Find where the given text appears and provide that cell's center as [x, y] coordinate. 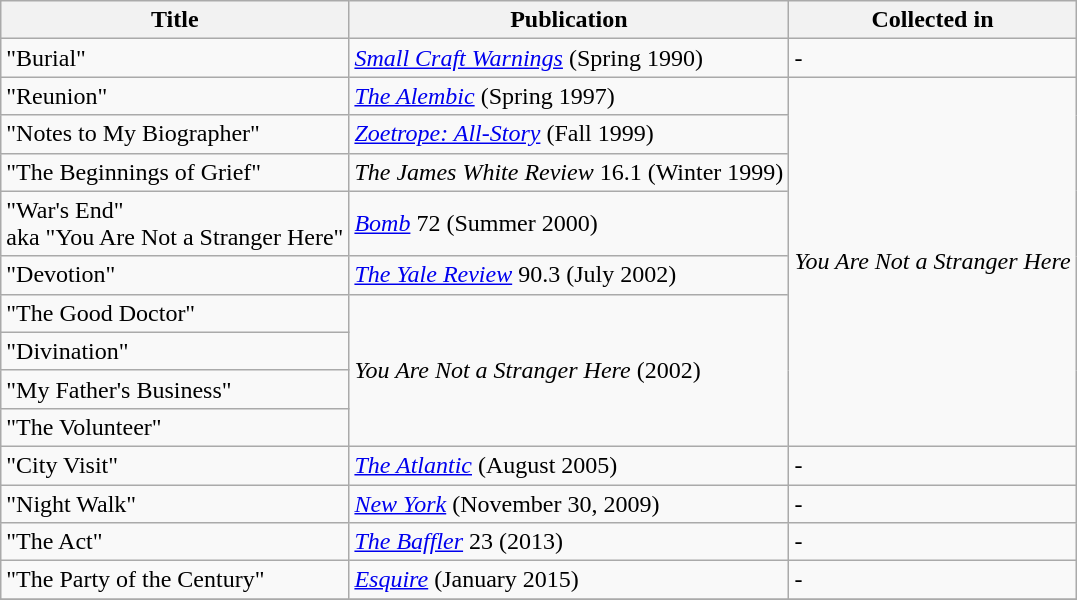
"The Volunteer" [175, 427]
"War's End"aka "You Are Not a Stranger Here" [175, 224]
"City Visit" [175, 465]
New York (November 30, 2009) [569, 503]
The Baffler 23 (2013) [569, 542]
"The Party of the Century" [175, 580]
"Night Walk" [175, 503]
"Burial" [175, 58]
The Atlantic (August 2005) [569, 465]
Publication [569, 20]
You Are Not a Stranger Here (2002) [569, 370]
"Divination" [175, 351]
"The Beginnings of Grief" [175, 172]
"The Good Doctor" [175, 313]
Collected in [932, 20]
Zoetrope: All-Story (Fall 1999) [569, 134]
You Are Not a Stranger Here [932, 262]
"Notes to My Biographer" [175, 134]
Small Craft Warnings (Spring 1990) [569, 58]
Esquire (January 2015) [569, 580]
The James White Review 16.1 (Winter 1999) [569, 172]
Bomb 72 (Summer 2000) [569, 224]
Title [175, 20]
"The Act" [175, 542]
"Reunion" [175, 96]
"Devotion" [175, 275]
The Alembic (Spring 1997) [569, 96]
The Yale Review 90.3 (July 2002) [569, 275]
"My Father's Business" [175, 389]
